Scan for the cell matching the given text and deliver its [X, Y] coordinate at center. 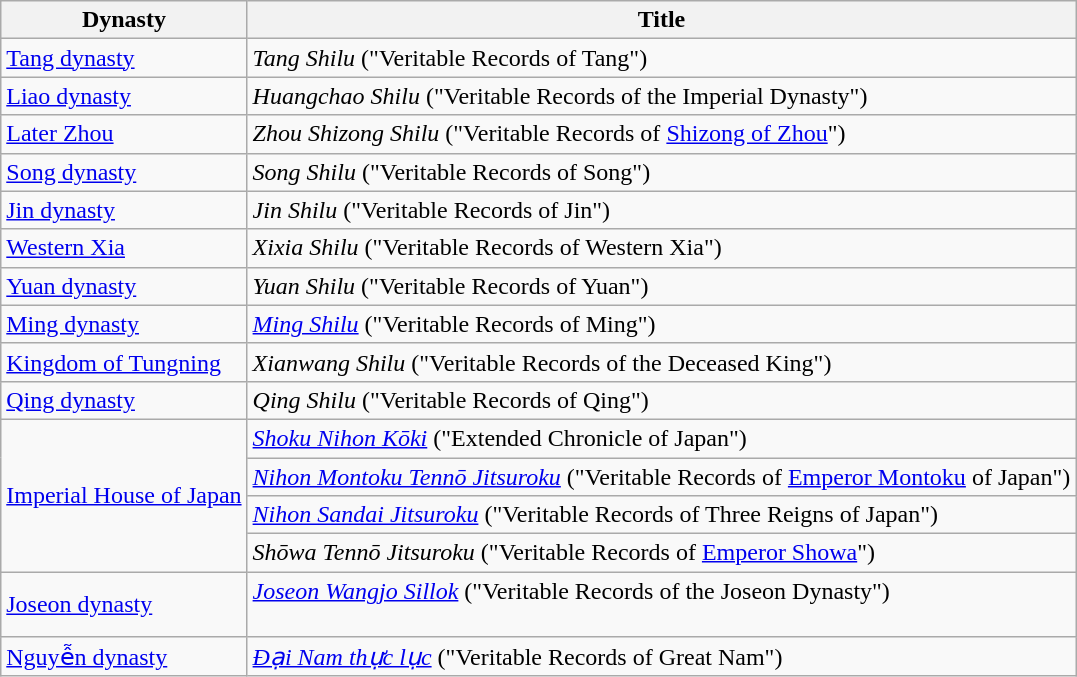
Joseon dynasty [124, 604]
Nihon Sandai Jitsuroku ("Veritable Records of Three Reigns of Japan") [662, 515]
Ming Shilu ("Veritable Records of Ming") [662, 324]
Nihon Montoku Tennō Jitsuroku ("Veritable Records of Emperor Montoku of Japan") [662, 477]
Jin Shilu ("Veritable Records of Jin") [662, 210]
Yuan dynasty [124, 286]
Nguyễn dynasty [124, 657]
Shoku Nihon Kōki ("Extended Chronicle of Japan") [662, 438]
Zhou Shizong Shilu ("Veritable Records of Shizong of Zhou") [662, 134]
Jin dynasty [124, 210]
Ming dynasty [124, 324]
Song Shilu ("Veritable Records of Song") [662, 172]
Song dynasty [124, 172]
Qing dynasty [124, 400]
Yuan Shilu ("Veritable Records of Yuan") [662, 286]
Dynasty [124, 20]
Imperial House of Japan [124, 495]
Qing Shilu ("Veritable Records of Qing") [662, 400]
Xixia Shilu ("Veritable Records of Western Xia") [662, 248]
Title [662, 20]
Joseon Wangjo Sillok ("Veritable Records of the Joseon Dynasty") [662, 604]
Xianwang Shilu ("Veritable Records of the Deceased King") [662, 362]
Tang dynasty [124, 58]
Shōwa Tennō Jitsuroku ("Veritable Records of Emperor Showa") [662, 553]
Western Xia [124, 248]
Đại Nam thực lục ("Veritable Records of Great Nam") [662, 657]
Tang Shilu ("Veritable Records of Tang") [662, 58]
Later Zhou [124, 134]
Liao dynasty [124, 96]
Kingdom of Tungning [124, 362]
Huangchao Shilu ("Veritable Records of the Imperial Dynasty") [662, 96]
